Return (X, Y) of the center of cell containing provided text 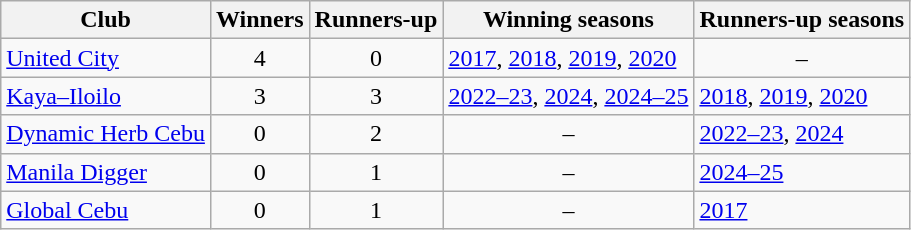
Manila Digger (106, 172)
Winners (260, 20)
United City (106, 58)
Runners-up (376, 20)
2024–25 (802, 172)
Kaya–Iloilo (106, 96)
2018, 2019, 2020 (802, 96)
Winning seasons (568, 20)
Runners-up seasons (802, 20)
2022–23, 2024 (802, 134)
4 (260, 58)
2 (376, 134)
2022–23, 2024, 2024–25 (568, 96)
Club (106, 20)
2017 (802, 210)
2017, 2018, 2019, 2020 (568, 58)
Global Cebu (106, 210)
Dynamic Herb Cebu (106, 134)
